Extract the (X, Y) coordinate from the center of the cell holding the provided text.  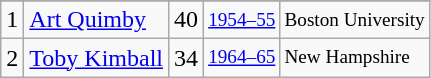
Toby Kimball (96, 58)
New Hampshire (354, 58)
2 (12, 58)
1 (12, 20)
34 (186, 58)
1954–55 (242, 20)
Art Quimby (96, 20)
1964–65 (242, 58)
40 (186, 20)
Boston University (354, 20)
